Output the (x, y) coordinate of the center of the cell containing the given text.  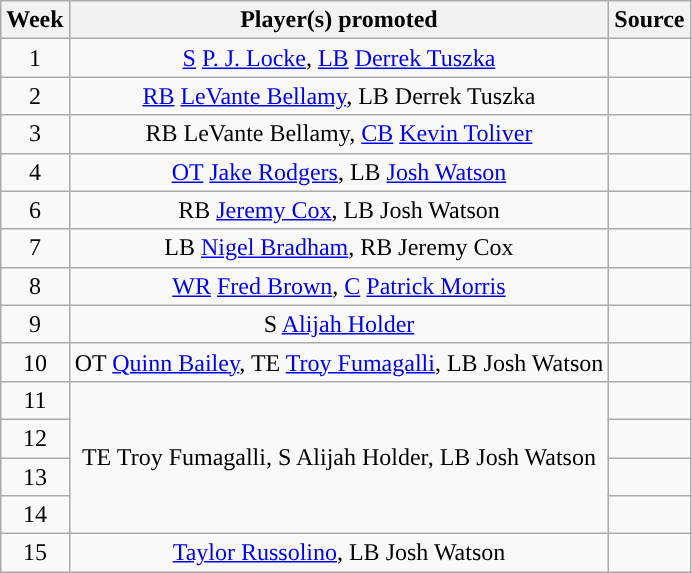
RB Jeremy Cox, LB Josh Watson (339, 210)
RB LeVante Bellamy, LB Derrek Tuszka (339, 96)
2 (35, 96)
S Alijah Holder (339, 324)
1 (35, 58)
Source (650, 20)
S P. J. Locke, LB Derrek Tuszka (339, 58)
14 (35, 515)
13 (35, 477)
LB Nigel Bradham, RB Jeremy Cox (339, 248)
OT Jake Rodgers, LB Josh Watson (339, 172)
3 (35, 134)
15 (35, 553)
Player(s) promoted (339, 20)
4 (35, 172)
8 (35, 286)
6 (35, 210)
WR Fred Brown, C Patrick Morris (339, 286)
RB LeVante Bellamy, CB Kevin Toliver (339, 134)
11 (35, 400)
7 (35, 248)
OT Quinn Bailey, TE Troy Fumagalli, LB Josh Watson (339, 362)
Taylor Russolino, LB Josh Watson (339, 553)
12 (35, 438)
TE Troy Fumagalli, S Alijah Holder, LB Josh Watson (339, 457)
10 (35, 362)
Week (35, 20)
9 (35, 324)
